Capture the cell that displays the provided text and extract its (x, y) central coordinate. 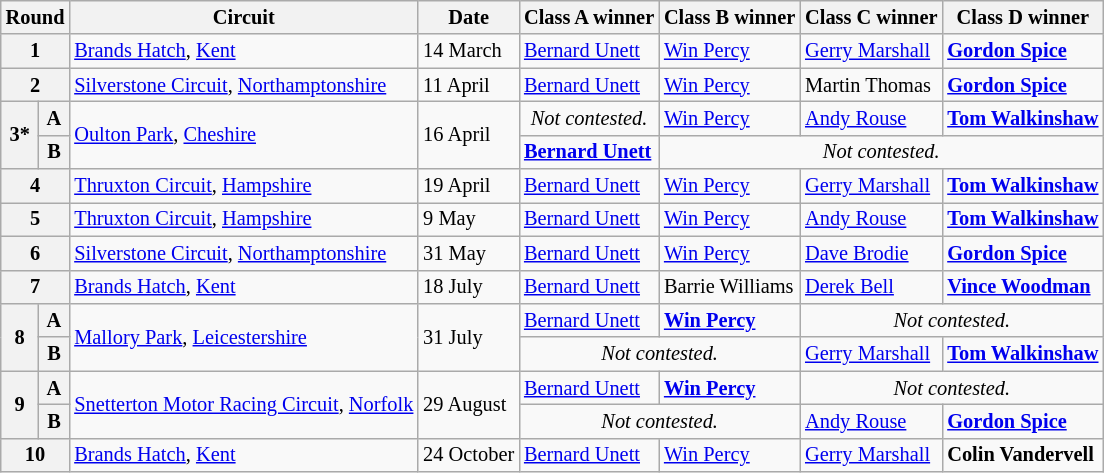
7 (36, 287)
2 (36, 85)
8 (20, 336)
Martin Thomas (871, 85)
3* (20, 134)
31 July (468, 336)
Vince Woodman (1022, 287)
29 August (468, 404)
10 (36, 455)
18 July (468, 287)
Oulton Park, Cheshire (244, 134)
9 (20, 404)
Barrie Williams (730, 287)
Class C winner (871, 17)
Class A winner (589, 17)
31 May (468, 253)
Dave Brodie (871, 253)
Snetterton Motor Racing Circuit, Norfolk (244, 404)
1 (36, 51)
Date (468, 17)
Colin Vandervell (1022, 455)
Mallory Park, Leicestershire (244, 336)
5 (36, 219)
6 (36, 253)
Class B winner (730, 17)
11 April (468, 85)
9 May (468, 219)
Class D winner (1022, 17)
4 (36, 186)
Round (36, 17)
Derek Bell (871, 287)
14 March (468, 51)
Circuit (244, 17)
16 April (468, 134)
19 April (468, 186)
24 October (468, 455)
